Provide the [x, y] coordinate of the cell's center where the given text is located.  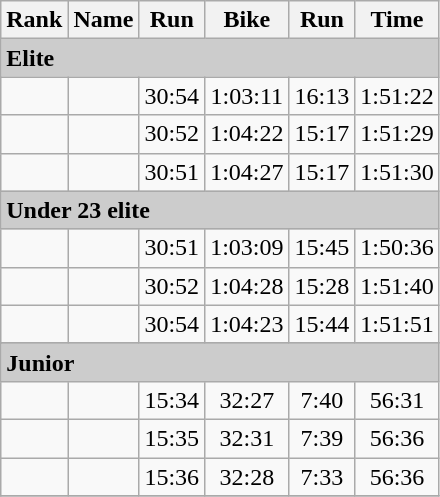
Rank [34, 20]
1:03:11 [247, 96]
1:51:22 [397, 96]
15:34 [172, 400]
15:45 [322, 248]
56:31 [397, 400]
32:27 [247, 400]
Elite [220, 58]
1:03:09 [247, 248]
1:51:51 [397, 324]
32:28 [247, 477]
Bike [247, 20]
1:51:29 [397, 134]
15:44 [322, 324]
1:04:28 [247, 286]
15:36 [172, 477]
15:35 [172, 438]
Time [397, 20]
7:33 [322, 477]
16:13 [322, 96]
7:40 [322, 400]
1:51:40 [397, 286]
1:04:22 [247, 134]
Name [104, 20]
Junior [220, 362]
7:39 [322, 438]
32:31 [247, 438]
15:28 [322, 286]
1:04:23 [247, 324]
1:50:36 [397, 248]
1:51:30 [397, 172]
Under 23 elite [220, 210]
1:04:27 [247, 172]
